Provide the (x, y) coordinate of the cell's center where the given text is located.  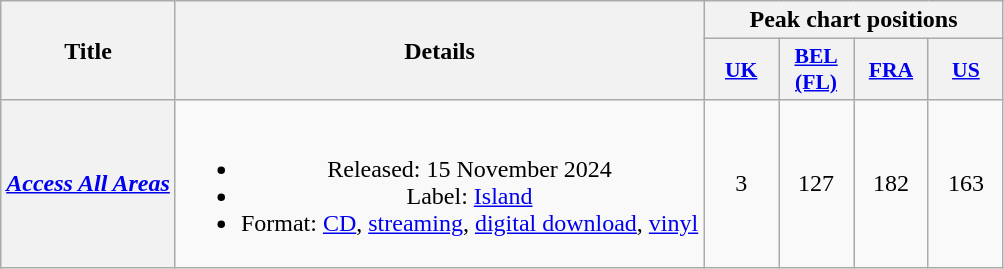
163 (966, 184)
Released: 15 November 2024Label: IslandFormat: CD, streaming, digital download, vinyl (439, 184)
Title (88, 50)
182 (892, 184)
US (966, 70)
Details (439, 50)
FRA (892, 70)
Access All Areas (88, 184)
3 (742, 184)
Peak chart positions (854, 20)
BEL(FL) (816, 70)
127 (816, 184)
UK (742, 70)
